Return the [X, Y] coordinate for the center point of the cell that contains the specified text.  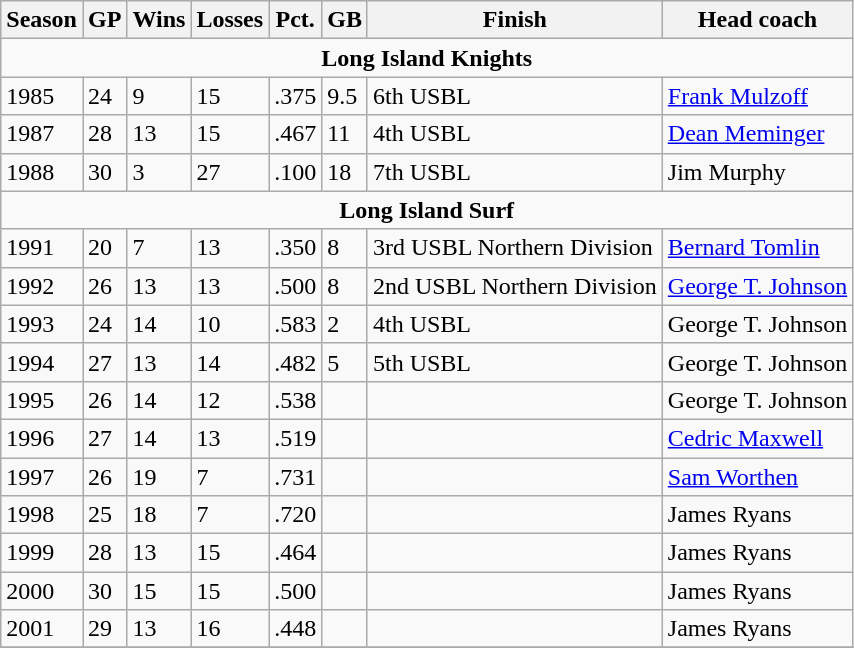
.720 [296, 515]
1993 [42, 324]
1995 [42, 400]
Wins [159, 20]
Pct. [296, 20]
29 [104, 629]
Losses [230, 20]
2nd USBL Northern Division [514, 286]
.100 [296, 172]
10 [230, 324]
GP [104, 20]
5 [345, 362]
.519 [296, 438]
1991 [42, 248]
.448 [296, 629]
9.5 [345, 96]
GB [345, 20]
7th USBL [514, 172]
2 [345, 324]
20 [104, 248]
.464 [296, 553]
11 [345, 134]
1987 [42, 134]
9 [159, 96]
.467 [296, 134]
Bernard Tomlin [757, 248]
Cedric Maxwell [757, 438]
2000 [42, 591]
Long Island Surf [427, 210]
1994 [42, 362]
1988 [42, 172]
2001 [42, 629]
6th USBL [514, 96]
25 [104, 515]
1985 [42, 96]
1996 [42, 438]
Sam Worthen [757, 477]
.375 [296, 96]
Head coach [757, 20]
3rd USBL Northern Division [514, 248]
1999 [42, 553]
Frank Mulzoff [757, 96]
12 [230, 400]
1997 [42, 477]
Season [42, 20]
.482 [296, 362]
.583 [296, 324]
.538 [296, 400]
5th USBL [514, 362]
16 [230, 629]
Long Island Knights [427, 58]
.731 [296, 477]
Dean Meminger [757, 134]
.350 [296, 248]
Jim Murphy [757, 172]
1992 [42, 286]
19 [159, 477]
Finish [514, 20]
1998 [42, 515]
3 [159, 172]
